Return (X, Y) of the center of cell containing provided text 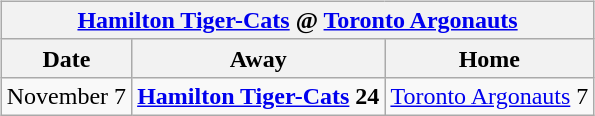
Hamilton Tiger-Cats @ Toronto Argonauts (298, 20)
Toronto Argonauts 7 (490, 96)
Away (258, 58)
Home (490, 58)
November 7 (66, 96)
Hamilton Tiger-Cats 24 (258, 96)
Date (66, 58)
